Capture the cell that displays the provided text and extract its [x, y] central coordinate. 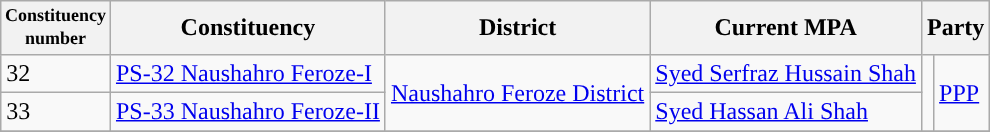
Naushahro Feroze District [517, 92]
33 [56, 111]
Constituency number [56, 28]
District [517, 28]
Current MPA [786, 28]
32 [56, 73]
Constituency [248, 28]
Party [955, 28]
PS-33 Naushahro Feroze-II [248, 111]
Syed Hassan Ali Shah [786, 111]
PS-32 Naushahro Feroze-I [248, 73]
Syed Serfraz Hussain Shah [786, 73]
PPP [962, 92]
